Capture the cell that displays the provided text and extract its (x, y) central coordinate. 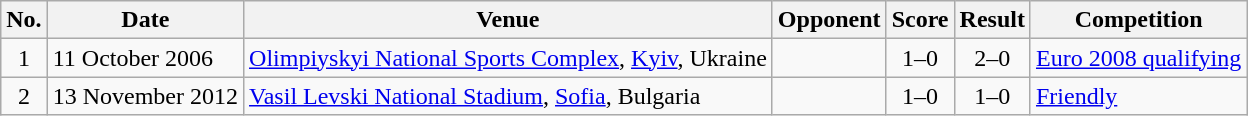
Score (920, 20)
Venue (508, 20)
No. (24, 20)
Friendly (1138, 96)
Euro 2008 qualifying (1138, 58)
Date (145, 20)
2 (24, 96)
Vasil Levski National Stadium, Sofia, Bulgaria (508, 96)
11 October 2006 (145, 58)
13 November 2012 (145, 96)
2–0 (992, 58)
1 (24, 58)
Olimpiyskyi National Sports Complex, Kyiv, Ukraine (508, 58)
Result (992, 20)
Competition (1138, 20)
Opponent (829, 20)
